Determine the [X, Y] coordinate at the center of the cell enclosing the given text.  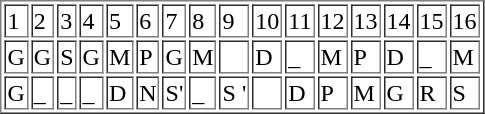
11 [300, 20]
S ' [235, 92]
2 [42, 20]
S' [175, 92]
6 [148, 20]
3 [66, 20]
4 [92, 20]
14 [398, 20]
7 [175, 20]
R [431, 92]
10 [267, 20]
8 [202, 20]
9 [235, 20]
15 [431, 20]
12 [332, 20]
13 [365, 20]
N [148, 92]
16 [464, 20]
1 [16, 20]
5 [120, 20]
